Pinpoint the cell where the given text exists, returning its [X, Y] midpoint coordinate. 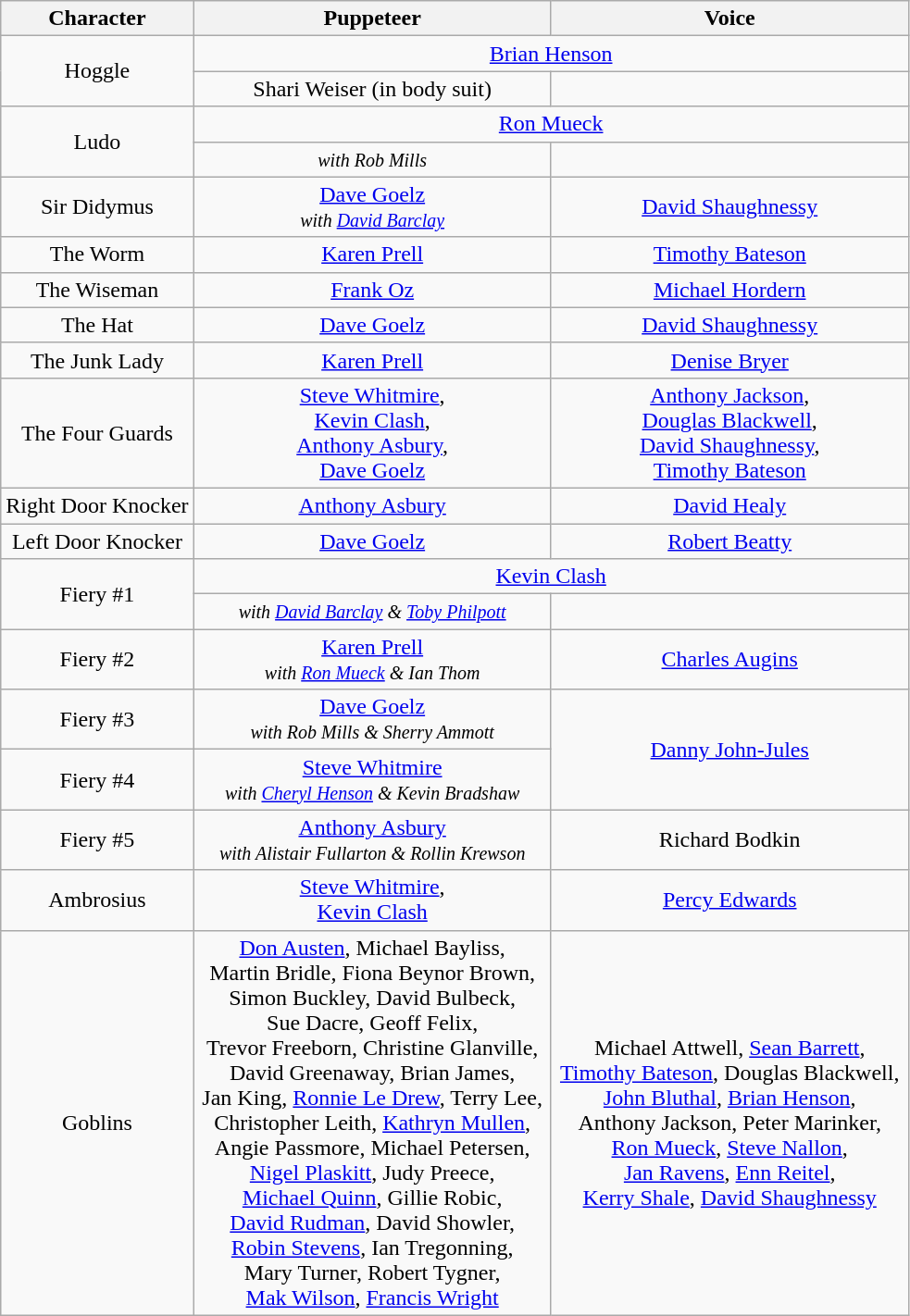
with David Barclay & Toby Philpott [372, 612]
Charles Augins [729, 659]
Steve Whitmire,Kevin Clash [372, 900]
Character [97, 19]
Robert Beatty [729, 541]
Fiery #1 [97, 594]
Ron Mueck [551, 124]
Ambrosius [97, 900]
Puppeteer [372, 19]
Karen Prellwith Ron Mueck & Ian Thom [372, 659]
Percy Edwards [729, 900]
Richard Bodkin [729, 840]
Goblins [97, 1123]
The Hat [97, 325]
Danny John-Jules [729, 750]
Right Door Knocker [97, 505]
Voice [729, 19]
Frank Oz [372, 290]
Sir Didymus [97, 207]
The Junk Lady [97, 360]
with Rob Mills [372, 159]
The Worm [97, 255]
Ludo [97, 142]
Shari Weiser (in body suit) [372, 89]
Timothy Bateson [729, 255]
Steve Whitmire,Kevin Clash,Anthony Asbury,Dave Goelz [372, 433]
Michael Hordern [729, 290]
Fiery #5 [97, 840]
Anthony Jackson,Douglas Blackwell,David Shaughnessy,Timothy Bateson [729, 433]
Denise Bryer [729, 360]
Dave Goelzwith David Barclay [372, 207]
The Four Guards [97, 433]
Brian Henson [551, 54]
David Healy [729, 505]
Left Door Knocker [97, 541]
Hoggle [97, 71]
The Wiseman [97, 290]
Fiery #3 [97, 720]
Dave Goelzwith Rob Mills & Sherry Ammott [372, 720]
Anthony Asbury [372, 505]
Steve Whitmirewith Cheryl Henson & Kevin Bradshaw [372, 779]
Anthony Asburywith Alistair Fullarton & Rollin Krewson [372, 840]
Kevin Clash [551, 577]
Fiery #2 [97, 659]
Fiery #4 [97, 779]
